Output the (X, Y) coordinate of the center of the cell containing the given text.  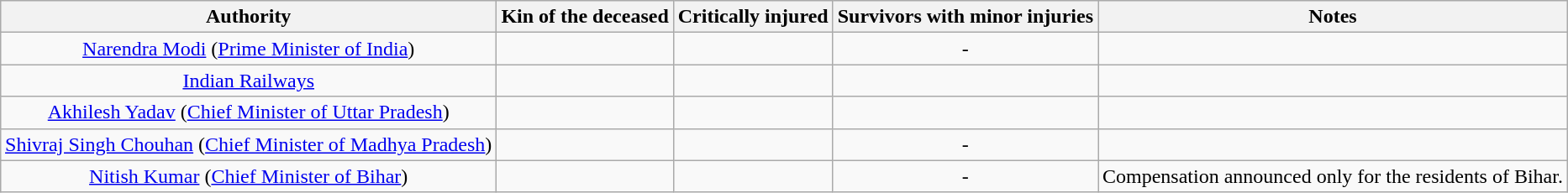
Critically injured (753, 17)
Nitish Kumar (Chief Minister of Bihar) (249, 176)
Indian Railways (249, 81)
Notes (1333, 17)
Narendra Modi (Prime Minister of India) (249, 49)
Shivraj Singh Chouhan (Chief Minister of Madhya Pradesh) (249, 144)
Survivors with minor injuries (965, 17)
Authority (249, 17)
Akhilesh Yadav (Chief Minister of Uttar Pradesh) (249, 112)
Kin of the deceased (585, 17)
Compensation announced only for the residents of Bihar. (1333, 176)
